For the text-containing cell, return its midpoint in (x, y) coordinate format. 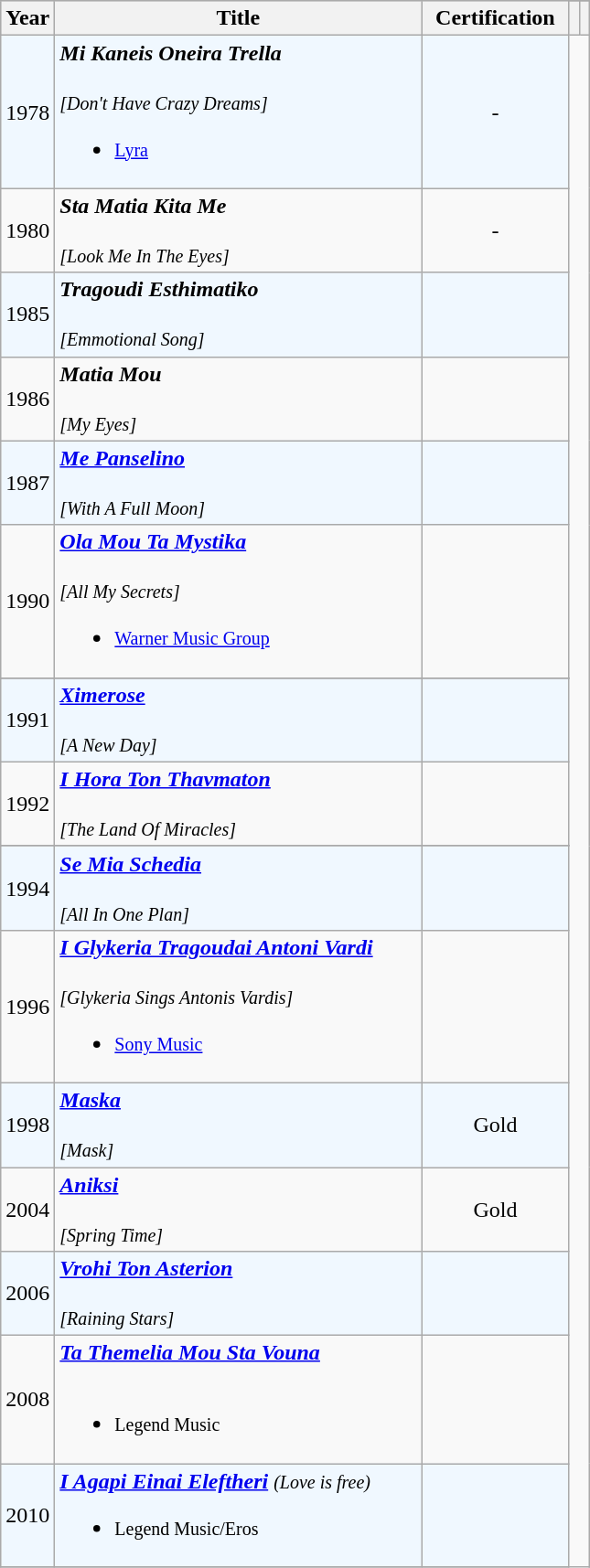
1978 (27, 112)
1998 (27, 1125)
1996 (27, 1006)
1992 (27, 804)
2004 (27, 1209)
Title (238, 18)
1980 (27, 230)
Se Mia Schedia [All In One Plan] (238, 888)
Certification (496, 18)
1994 (27, 888)
I Agapi Einai Eleftheri (Love is free)Legend Music/Eros (238, 1516)
Year (27, 18)
Ximerose [A New Day] (238, 720)
2006 (27, 1294)
I Hora Ton Thavmaton [The Land Of Miracles] (238, 804)
Tragoudi Esthimatiko [Emmotional Song] (238, 315)
Ta Themelia Mou Sta Vouna Legend Music (238, 1400)
Ola Mou Ta Mystika [All My Secrets] Warner Music Group (238, 602)
Aniksi [Spring Time] (238, 1209)
1986 (27, 399)
Maska [Mask] (238, 1125)
2010 (27, 1516)
2008 (27, 1400)
1990 (27, 602)
Matia Mou [My Eyes] (238, 399)
1987 (27, 483)
1991 (27, 720)
Vrohi Ton Asterion [Raining Stars] (238, 1294)
I Glykeria Tragoudai Antoni Vardi [Glykeria Sings Antonis Vardis]Sony Music (238, 1006)
Mi Kaneis Oneira Trella [Don't Have Crazy Dreams] Lyra (238, 112)
1985 (27, 315)
Me Panselino [With A Full Moon] (238, 483)
Sta Matia Kita Me [Look Me In The Eyes] (238, 230)
